Provide the (x, y) coordinate of the cell's center where the given text is located.  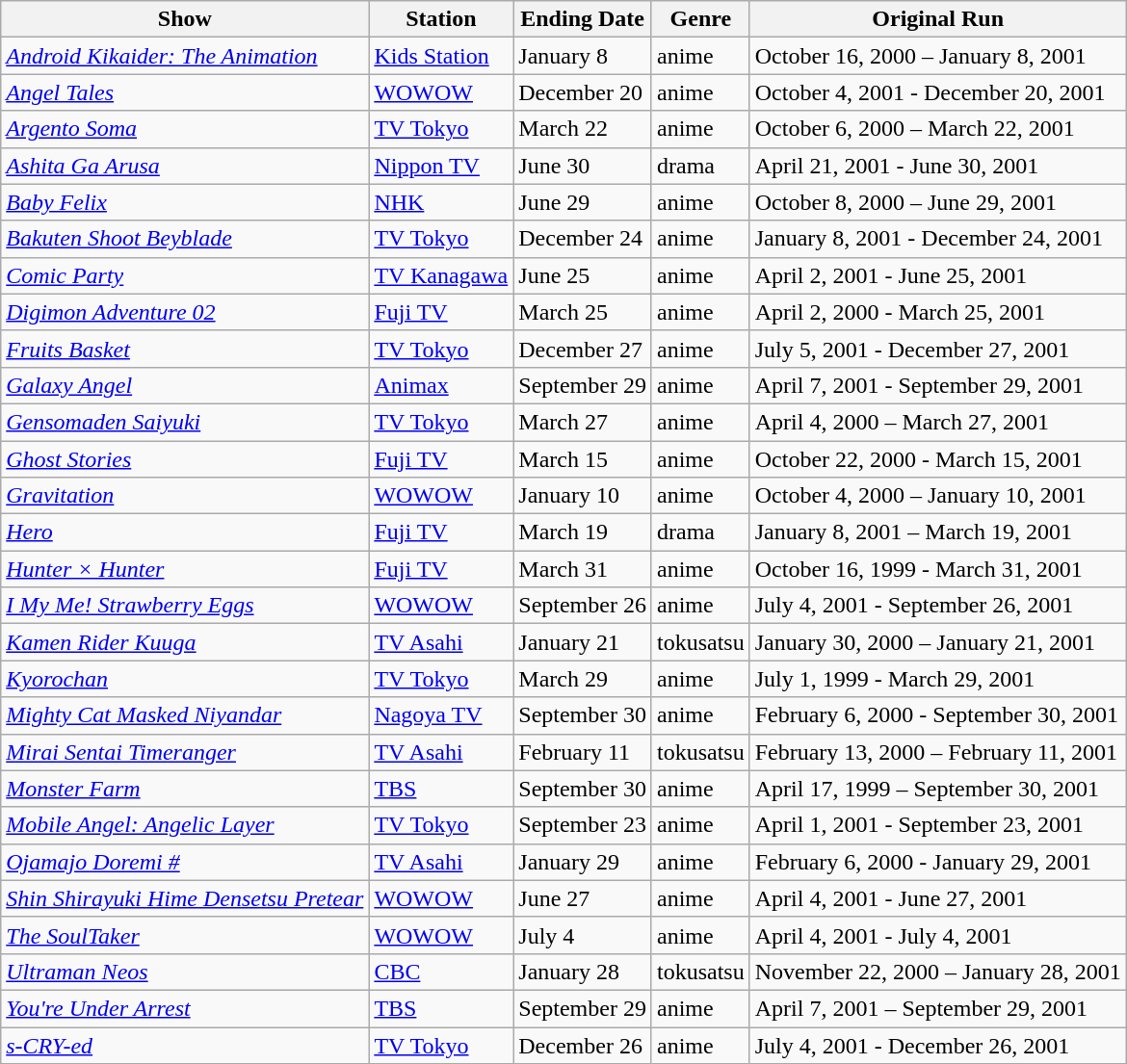
Mighty Cat Masked Niyandar (185, 715)
Hero (185, 532)
March 25 (583, 312)
March 29 (583, 679)
Ending Date (583, 19)
March 19 (583, 532)
March 31 (583, 569)
April 4, 2001 - June 27, 2001 (938, 898)
Gensomaden Saiyuki (185, 422)
July 5, 2001 - December 27, 2001 (938, 349)
Ultraman Neos (185, 972)
Kyorochan (185, 679)
You're Under Arrest (185, 1008)
s-CRY-ed (185, 1045)
October 16, 2000 – January 8, 2001 (938, 56)
TV Kanagawa (441, 275)
Kamen Rider Kuuga (185, 642)
The SoulTaker (185, 935)
January 8, 2001 - December 24, 2001 (938, 239)
April 4, 2001 - July 4, 2001 (938, 935)
Shin Shirayuki Hime Densetsu Pretear (185, 898)
June 25 (583, 275)
June 30 (583, 166)
Ghost Stories (185, 459)
I My Me! Strawberry Eggs (185, 606)
March 22 (583, 129)
Nippon TV (441, 166)
November 22, 2000 – January 28, 2001 (938, 972)
Show (185, 19)
September 23 (583, 825)
Monster Farm (185, 789)
January 28 (583, 972)
Genre (700, 19)
February 6, 2000 - January 29, 2001 (938, 862)
January 8, 2001 – March 19, 2001 (938, 532)
January 30, 2000 – January 21, 2001 (938, 642)
Station (441, 19)
January 21 (583, 642)
October 6, 2000 – March 22, 2001 (938, 129)
December 24 (583, 239)
January 10 (583, 496)
April 2, 2001 - June 25, 2001 (938, 275)
Gravitation (185, 496)
October 4, 2001 - December 20, 2001 (938, 92)
April 21, 2001 - June 30, 2001 (938, 166)
Mobile Angel: Angelic Layer (185, 825)
July 4, 2001 - September 26, 2001 (938, 606)
Ashita Ga Arusa (185, 166)
Bakuten Shoot Beyblade (185, 239)
Nagoya TV (441, 715)
Android Kikaider: The Animation (185, 56)
July 1, 1999 - March 29, 2001 (938, 679)
October 16, 1999 - March 31, 2001 (938, 569)
Comic Party (185, 275)
April 17, 1999 – September 30, 2001 (938, 789)
October 22, 2000 - March 15, 2001 (938, 459)
January 29 (583, 862)
March 27 (583, 422)
April 7, 2001 - September 29, 2001 (938, 385)
Ojamajo Doremi # (185, 862)
October 8, 2000 – June 29, 2001 (938, 202)
February 13, 2000 – February 11, 2001 (938, 752)
April 4, 2000 – March 27, 2001 (938, 422)
September 26 (583, 606)
Kids Station (441, 56)
March 15 (583, 459)
July 4 (583, 935)
Angel Tales (185, 92)
Baby Felix (185, 202)
June 27 (583, 898)
Hunter × Hunter (185, 569)
Mirai Sentai Timeranger (185, 752)
December 26 (583, 1045)
July 4, 2001 - December 26, 2001 (938, 1045)
NHK (441, 202)
CBC (441, 972)
Original Run (938, 19)
Digimon Adventure 02 (185, 312)
October 4, 2000 – January 10, 2001 (938, 496)
April 1, 2001 - September 23, 2001 (938, 825)
Fruits Basket (185, 349)
December 27 (583, 349)
December 20 (583, 92)
April 2, 2000 - March 25, 2001 (938, 312)
Argento Soma (185, 129)
February 6, 2000 - September 30, 2001 (938, 715)
June 29 (583, 202)
Animax (441, 385)
April 7, 2001 – September 29, 2001 (938, 1008)
January 8 (583, 56)
February 11 (583, 752)
Galaxy Angel (185, 385)
